Return the (x, y) coordinate for the center point of the cell that contains the specified text.  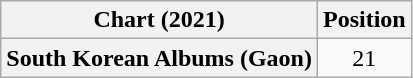
21 (364, 58)
South Korean Albums (Gaon) (160, 58)
Chart (2021) (160, 20)
Position (364, 20)
